Search for the cell housing the specified text and yield its [X, Y] center coordinate. 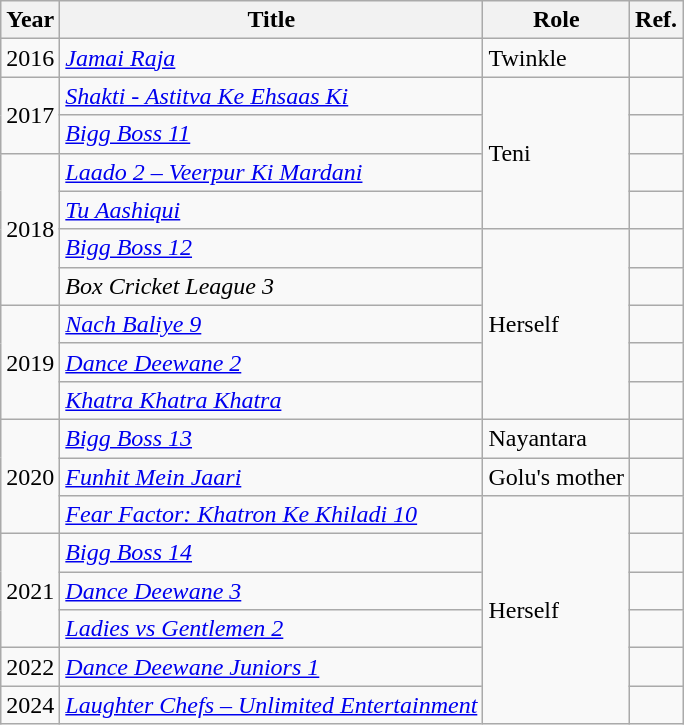
Nayantara [556, 438]
Bigg Boss 13 [272, 438]
2018 [30, 229]
Bigg Boss 12 [272, 248]
Funhit Mein Jaari [272, 477]
Bigg Boss 11 [272, 134]
2019 [30, 362]
Dance Deewane Juniors 1 [272, 667]
2017 [30, 115]
2016 [30, 58]
Laughter Chefs – Unlimited Entertainment [272, 705]
Twinkle [556, 58]
Nach Baliye 9 [272, 324]
Tu Aashiqui [272, 210]
2021 [30, 591]
2020 [30, 476]
2024 [30, 705]
Dance Deewane 2 [272, 362]
2022 [30, 667]
Jamai Raja [272, 58]
Fear Factor: Khatron Ke Khiladi 10 [272, 515]
Ladies vs Gentlemen 2 [272, 629]
Ref. [656, 20]
Role [556, 20]
Khatra Khatra Khatra [272, 400]
Shakti - Astitva Ke Ehsaas Ki [272, 96]
Box Cricket League 3 [272, 286]
Dance Deewane 3 [272, 591]
Title [272, 20]
Teni [556, 153]
Year [30, 20]
Laado 2 – Veerpur Ki Mardani [272, 172]
Bigg Boss 14 [272, 553]
Golu's mother [556, 477]
